Capture the cell that displays the provided text and extract its [x, y] central coordinate. 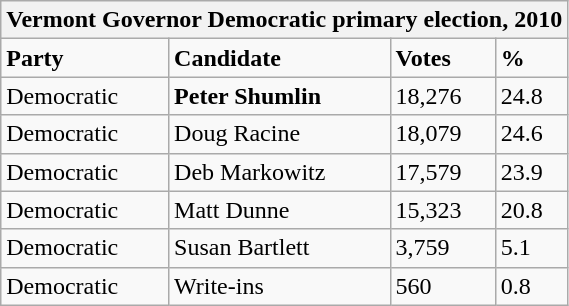
Write-ins [280, 286]
18,276 [442, 96]
24.6 [531, 134]
5.1 [531, 248]
18,079 [442, 134]
560 [442, 286]
Party [85, 58]
Doug Racine [280, 134]
Candidate [280, 58]
Deb Markowitz [280, 172]
% [531, 58]
23.9 [531, 172]
24.8 [531, 96]
Matt Dunne [280, 210]
20.8 [531, 210]
Peter Shumlin [280, 96]
Vermont Governor Democratic primary election, 2010 [284, 20]
17,579 [442, 172]
Susan Bartlett [280, 248]
3,759 [442, 248]
15,323 [442, 210]
Votes [442, 58]
0.8 [531, 286]
